Provide the [x, y] coordinate of the cell's center where the given text is located.  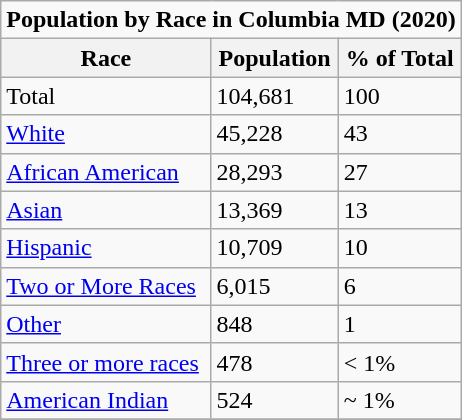
6 [400, 286]
Other [106, 324]
1 [400, 324]
6,015 [274, 286]
Population by Race in Columbia MD (2020) [231, 20]
43 [400, 134]
28,293 [274, 172]
10,709 [274, 248]
Race [106, 58]
478 [274, 362]
% of Total [400, 58]
524 [274, 400]
Population [274, 58]
13 [400, 210]
13,369 [274, 210]
American Indian [106, 400]
45,228 [274, 134]
Asian [106, 210]
~ 1% [400, 400]
104,681 [274, 96]
Three or more races [106, 362]
Total [106, 96]
< 1% [400, 362]
African American [106, 172]
Hispanic [106, 248]
100 [400, 96]
White [106, 134]
27 [400, 172]
Two or More Races [106, 286]
848 [274, 324]
10 [400, 248]
